Determine the [x, y] coordinate at the center of the cell enclosing the given text.  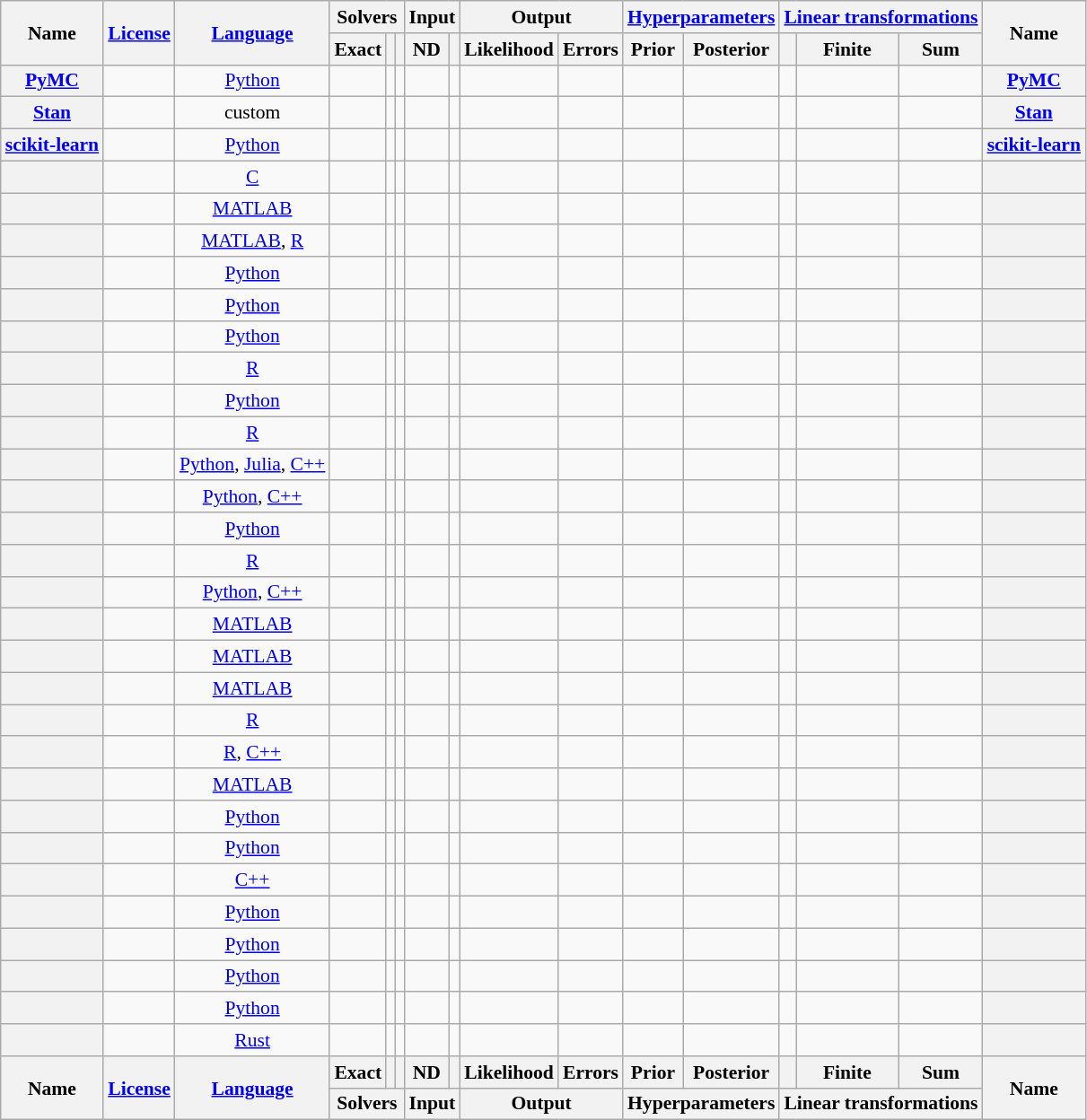
MATLAB, R [252, 241]
R, C++ [252, 753]
Rust [252, 1040]
Python, Julia, C++ [252, 465]
C++ [252, 880]
custom [252, 113]
C [252, 177]
